Pinpoint the cell where the given text exists, returning its (X, Y) midpoint coordinate. 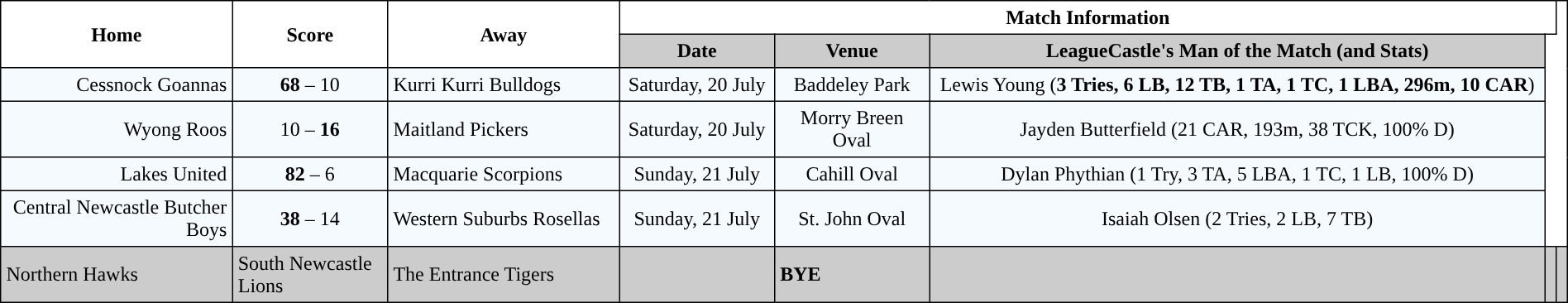
Isaiah Olsen (2 Tries, 2 LB, 7 TB) (1237, 219)
68 – 10 (310, 84)
Dylan Phythian (1 Try, 3 TA, 5 LBA, 1 TC, 1 LB, 100% D) (1237, 174)
10 – 16 (310, 129)
Date (696, 50)
Central Newcastle Butcher Boys (117, 219)
South Newcastle Lions (310, 275)
St. John Oval (852, 219)
Cessnock Goannas (117, 84)
82 – 6 (310, 174)
Morry Breen Oval (852, 129)
Baddeley Park (852, 84)
38 – 14 (310, 219)
Home (117, 35)
Venue (852, 50)
Macquarie Scorpions (504, 174)
Western Suburbs Rosellas (504, 219)
Lewis Young (3 Tries, 6 LB, 12 TB, 1 TA, 1 TC, 1 LBA, 296m, 10 CAR) (1237, 84)
Northern Hawks (117, 275)
Away (504, 35)
Cahill Oval (852, 174)
Match Information (1088, 17)
Jayden Butterfield (21 CAR, 193m, 38 TCK, 100% D) (1237, 129)
Maitland Pickers (504, 129)
BYE (852, 275)
Lakes United (117, 174)
Score (310, 35)
Wyong Roos (117, 129)
LeagueCastle's Man of the Match (and Stats) (1237, 50)
Kurri Kurri Bulldogs (504, 84)
The Entrance Tigers (504, 275)
